Detect which cell encompasses the target text, then output its (X, Y) center coordinate. 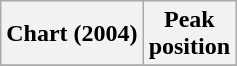
Peakposition (189, 34)
Chart (2004) (72, 34)
